Search for the cell housing the specified text and yield its [x, y] center coordinate. 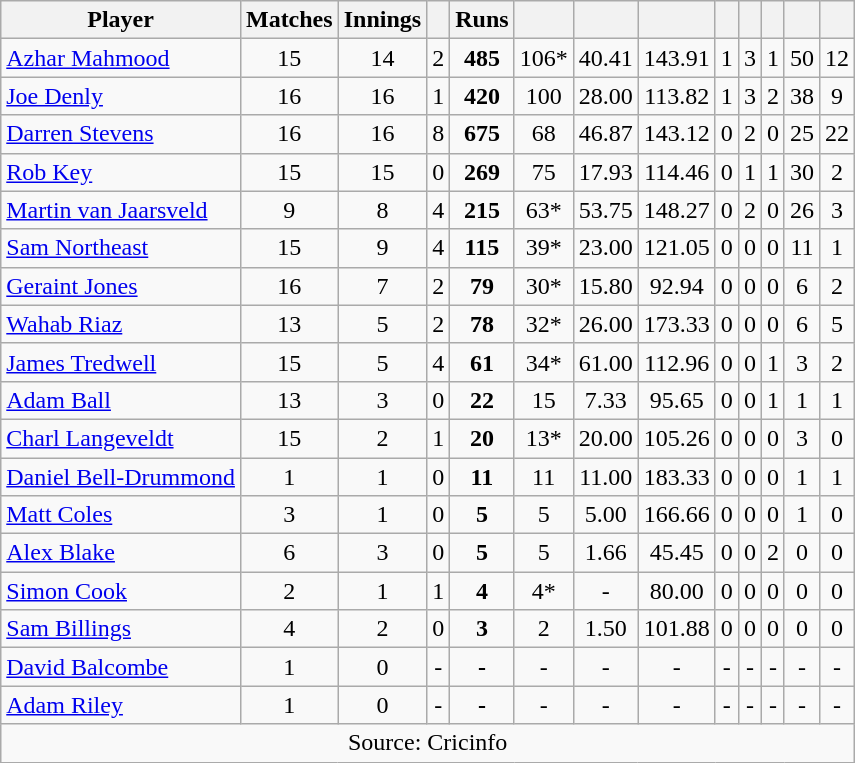
39* [544, 248]
80.00 [676, 591]
Matt Coles [121, 515]
173.33 [676, 324]
675 [482, 134]
Adam Ball [121, 400]
7.33 [606, 400]
20 [482, 438]
5.00 [606, 515]
12 [838, 58]
148.27 [676, 210]
143.91 [676, 58]
32* [544, 324]
Innings [382, 20]
45.45 [676, 553]
20.00 [606, 438]
63* [544, 210]
215 [482, 210]
61 [482, 362]
53.75 [606, 210]
Sam Northeast [121, 248]
50 [802, 58]
11.00 [606, 477]
Matches [289, 20]
101.88 [676, 629]
38 [802, 96]
James Tredwell [121, 362]
95.65 [676, 400]
7 [382, 286]
113.82 [676, 96]
269 [482, 172]
112.96 [676, 362]
1.66 [606, 553]
78 [482, 324]
28.00 [606, 96]
115 [482, 248]
Source: Cricinfo [428, 743]
4* [544, 591]
Simon Cook [121, 591]
121.05 [676, 248]
Runs [482, 20]
Rob Key [121, 172]
Wahab Riaz [121, 324]
34* [544, 362]
105.26 [676, 438]
143.12 [676, 134]
26.00 [606, 324]
30 [802, 172]
166.66 [676, 515]
Martin van Jaarsveld [121, 210]
Joe Denly [121, 96]
David Balcombe [121, 667]
106* [544, 58]
183.33 [676, 477]
92.94 [676, 286]
14 [382, 58]
Darren Stevens [121, 134]
Alex Blake [121, 553]
Daniel Bell-Drummond [121, 477]
100 [544, 96]
17.93 [606, 172]
Adam Riley [121, 705]
1.50 [606, 629]
Charl Langeveldt [121, 438]
15.80 [606, 286]
79 [482, 286]
26 [802, 210]
23.00 [606, 248]
30* [544, 286]
68 [544, 134]
Azhar Mahmood [121, 58]
40.41 [606, 58]
114.46 [676, 172]
46.87 [606, 134]
Geraint Jones [121, 286]
Player [121, 20]
61.00 [606, 362]
Sam Billings [121, 629]
25 [802, 134]
75 [544, 172]
485 [482, 58]
420 [482, 96]
13* [544, 438]
